From the cell containing the given text, extract its center point as (x, y) coordinate. 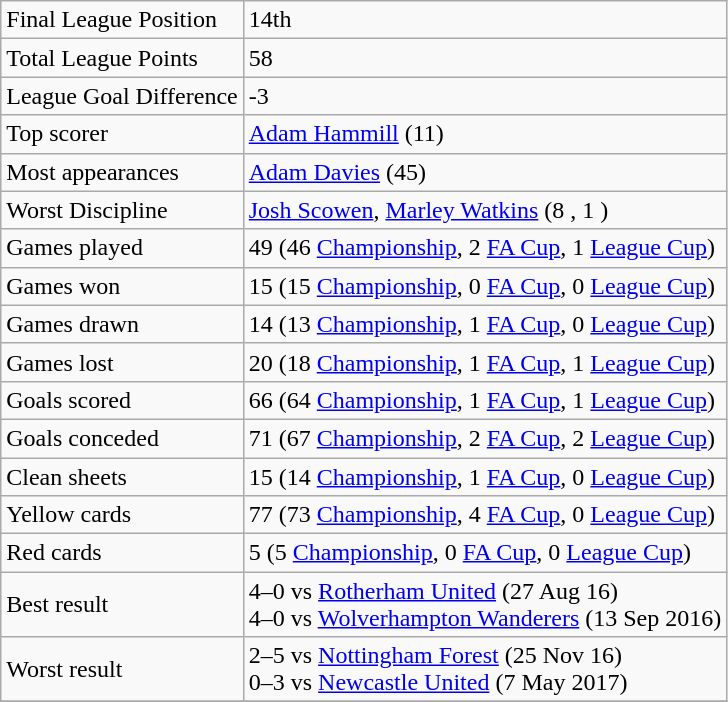
Top scorer (122, 134)
Red cards (122, 553)
4–0 vs Rotherham United (27 Aug 16) 4–0 vs Wolverhampton Wanderers (13 Sep 2016) (485, 604)
20 (18 Championship, 1 FA Cup, 1 League Cup) (485, 362)
2–5 vs Nottingham Forest (25 Nov 16) 0–3 vs Newcastle United (7 May 2017) (485, 670)
49 (46 Championship, 2 FA Cup, 1 League Cup) (485, 248)
Clean sheets (122, 477)
Yellow cards (122, 515)
Games played (122, 248)
Most appearances (122, 172)
Worst result (122, 670)
71 (67 Championship, 2 FA Cup, 2 League Cup) (485, 438)
77 (73 Championship, 4 FA Cup, 0 League Cup) (485, 515)
66 (64 Championship, 1 FA Cup, 1 League Cup) (485, 400)
15 (15 Championship, 0 FA Cup, 0 League Cup) (485, 286)
14 (13 Championship, 1 FA Cup, 0 League Cup) (485, 324)
Best result (122, 604)
Games won (122, 286)
Worst Discipline (122, 210)
-3 (485, 96)
58 (485, 58)
Games drawn (122, 324)
Goals conceded (122, 438)
Goals scored (122, 400)
5 (5 Championship, 0 FA Cup, 0 League Cup) (485, 553)
Total League Points (122, 58)
Games lost (122, 362)
Adam Hammill (11) (485, 134)
15 (14 Championship, 1 FA Cup, 0 League Cup) (485, 477)
Adam Davies (45) (485, 172)
League Goal Difference (122, 96)
Josh Scowen, Marley Watkins (8 , 1 ) (485, 210)
14th (485, 20)
Final League Position (122, 20)
